Output the [x, y] coordinate of the center of the cell containing the given text.  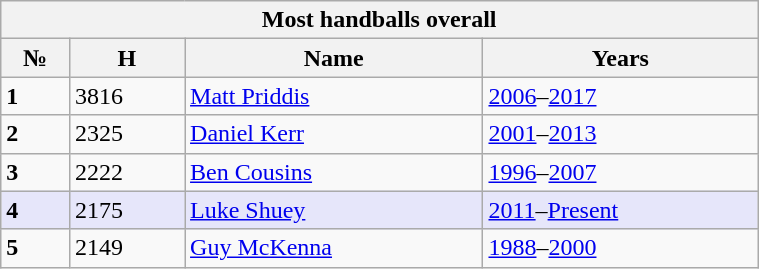
4 [36, 210]
Guy McKenna [334, 248]
1 [36, 96]
Name [334, 58]
2 [36, 134]
2325 [126, 134]
2006–2017 [620, 96]
Daniel Kerr [334, 134]
Ben Cousins [334, 172]
2011–Present [620, 210]
2149 [126, 248]
5 [36, 248]
2175 [126, 210]
3 [36, 172]
Years [620, 58]
1996–2007 [620, 172]
№ [36, 58]
2222 [126, 172]
Most handballs overall [380, 20]
3816 [126, 96]
2001–2013 [620, 134]
Matt Priddis [334, 96]
H [126, 58]
Luke Shuey [334, 210]
1988–2000 [620, 248]
